Pinpoint the cell where the given text exists, returning its (X, Y) midpoint coordinate. 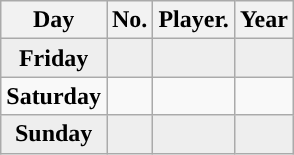
Day (54, 20)
Sunday (54, 134)
Friday (54, 58)
Saturday (54, 96)
Year (264, 20)
No. (129, 20)
Player. (194, 20)
